Scan for the cell matching the given text and deliver its [X, Y] coordinate at center. 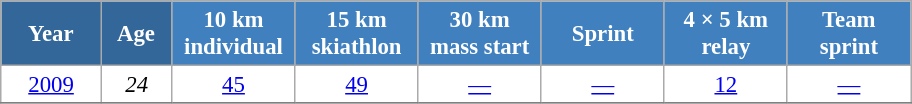
2009 [52, 85]
4 × 5 km relay [726, 34]
Sprint [602, 34]
10 km individual [234, 34]
49 [356, 85]
Team sprint [848, 34]
30 km mass start [480, 34]
Age [136, 34]
24 [136, 85]
15 km skiathlon [356, 34]
12 [726, 85]
45 [234, 85]
Year [52, 34]
